Pinpoint the cell where the given text exists, returning its (x, y) midpoint coordinate. 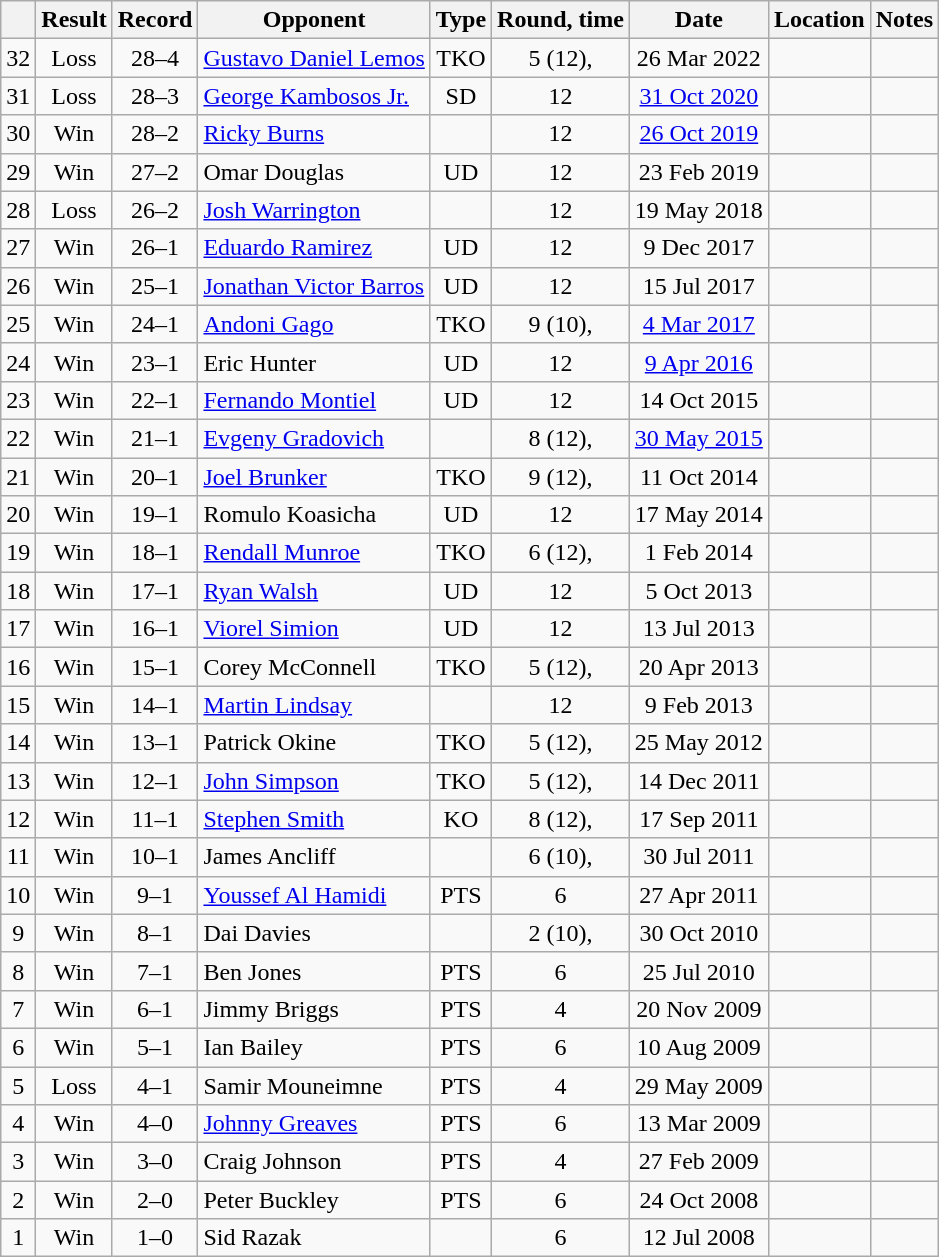
24 (18, 362)
9 (18, 933)
Fernando Montiel (314, 400)
Eric Hunter (314, 362)
Opponent (314, 20)
Martin Lindsay (314, 705)
20 Apr 2013 (698, 667)
Type (460, 20)
31 Oct 2020 (698, 96)
22–1 (155, 400)
13–1 (155, 743)
9 Apr 2016 (698, 362)
Viorel Simion (314, 629)
15 (18, 705)
Jimmy Briggs (314, 1009)
17–1 (155, 591)
Andoni Gago (314, 324)
20 (18, 515)
26 Mar 2022 (698, 58)
4–1 (155, 1085)
4–0 (155, 1124)
9 Dec 2017 (698, 248)
28 (18, 210)
10–1 (155, 857)
17 Sep 2011 (698, 819)
27 (18, 248)
20 Nov 2009 (698, 1009)
Location (819, 20)
14 (18, 743)
23 Feb 2019 (698, 172)
Dai Davies (314, 933)
Ben Jones (314, 971)
27 Apr 2011 (698, 895)
8–1 (155, 933)
5 (18, 1085)
SD (460, 96)
9–1 (155, 895)
26–1 (155, 248)
24–1 (155, 324)
11–1 (155, 819)
3–0 (155, 1162)
7 (18, 1009)
3 (18, 1162)
12–1 (155, 781)
Sid Razak (314, 1238)
14 Oct 2015 (698, 400)
28–4 (155, 58)
30 Jul 2011 (698, 857)
9 (10), (561, 324)
28–3 (155, 96)
14–1 (155, 705)
Romulo Koasicha (314, 515)
2 (18, 1200)
Jonathan Victor Barros (314, 286)
24 Oct 2008 (698, 1200)
10 (18, 895)
17 May 2014 (698, 515)
Ricky Burns (314, 134)
Date (698, 20)
25–1 (155, 286)
20–1 (155, 477)
Joel Brunker (314, 477)
8 (18, 971)
Notes (904, 20)
Stephen Smith (314, 819)
30 May 2015 (698, 438)
2 (10), (561, 933)
Josh Warrington (314, 210)
5 Oct 2013 (698, 591)
Result (74, 20)
19 May 2018 (698, 210)
Record (155, 20)
Eduardo Ramirez (314, 248)
31 (18, 96)
27–2 (155, 172)
Corey McConnell (314, 667)
23 (18, 400)
Craig Johnson (314, 1162)
21–1 (155, 438)
13 Mar 2009 (698, 1124)
7–1 (155, 971)
19 (18, 553)
23–1 (155, 362)
11 (18, 857)
KO (460, 819)
16 (18, 667)
Omar Douglas (314, 172)
Youssef Al Hamidi (314, 895)
29 (18, 172)
13 (18, 781)
30 Oct 2010 (698, 933)
1 (18, 1238)
26 Oct 2019 (698, 134)
6 (10), (561, 857)
14 Dec 2011 (698, 781)
Johnny Greaves (314, 1124)
Samir Mouneimne (314, 1085)
17 (18, 629)
Patrick Okine (314, 743)
11 Oct 2014 (698, 477)
15–1 (155, 667)
22 (18, 438)
Round, time (561, 20)
26–2 (155, 210)
Ryan Walsh (314, 591)
6 (12), (561, 553)
32 (18, 58)
21 (18, 477)
28–2 (155, 134)
13 Jul 2013 (698, 629)
Rendall Munroe (314, 553)
5–1 (155, 1047)
18–1 (155, 553)
9 (12), (561, 477)
16–1 (155, 629)
25 (18, 324)
26 (18, 286)
25 Jul 2010 (698, 971)
Ian Bailey (314, 1047)
Gustavo Daniel Lemos (314, 58)
4 Mar 2017 (698, 324)
29 May 2009 (698, 1085)
John Simpson (314, 781)
1–0 (155, 1238)
18 (18, 591)
9 Feb 2013 (698, 705)
2–0 (155, 1200)
George Kambosos Jr. (314, 96)
25 May 2012 (698, 743)
30 (18, 134)
James Ancliff (314, 857)
Peter Buckley (314, 1200)
10 Aug 2009 (698, 1047)
27 Feb 2009 (698, 1162)
6–1 (155, 1009)
19–1 (155, 515)
Evgeny Gradovich (314, 438)
12 Jul 2008 (698, 1238)
15 Jul 2017 (698, 286)
1 Feb 2014 (698, 553)
